Return the (x, y) coordinate for the center point of the cell that contains the specified text.  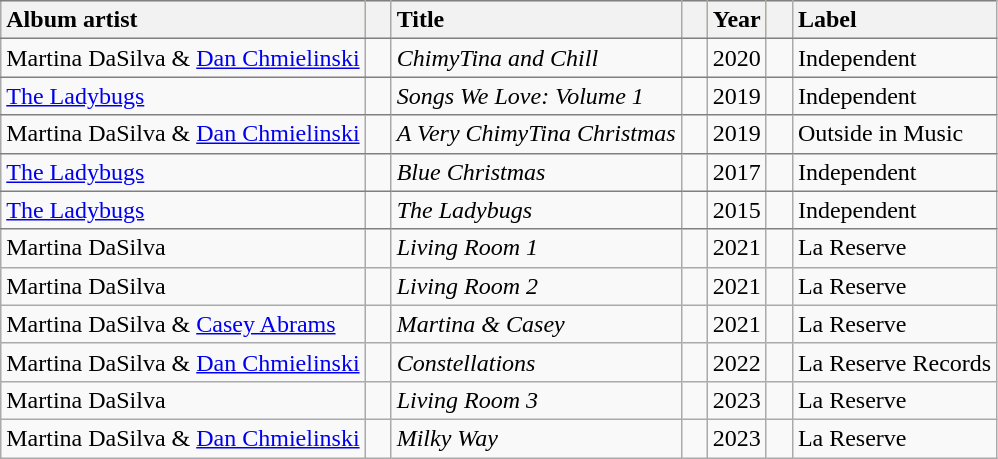
Living Room 2 (536, 286)
Album artist (183, 20)
Milky Way (536, 438)
Songs We Love: Volume 1 (536, 96)
Outside in Music (894, 134)
2017 (736, 172)
Title (536, 20)
2015 (736, 210)
2022 (736, 362)
2020 (736, 58)
Label (894, 20)
Year (736, 20)
A Very ChimyTina Christmas (536, 134)
ChimyTina and Chill (536, 58)
Blue Christmas (536, 172)
Living Room 1 (536, 248)
Constellations (536, 362)
Martina DaSilva & Casey Abrams (183, 324)
Martina & Casey (536, 324)
La Reserve Records (894, 362)
Living Room 3 (536, 400)
